Determine the (X, Y) coordinate at the center of the cell enclosing the given text.  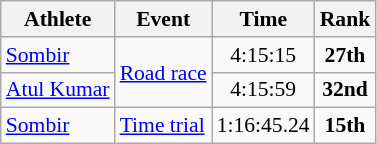
Athlete (58, 19)
Time (264, 19)
Event (164, 19)
4:15:15 (264, 55)
Time trial (164, 126)
4:15:59 (264, 90)
Rank (346, 19)
Road race (164, 72)
27th (346, 55)
15th (346, 126)
Atul Kumar (58, 90)
32nd (346, 90)
1:16:45.24 (264, 126)
